Return the (x, y) coordinate for the center point of the cell that contains the specified text.  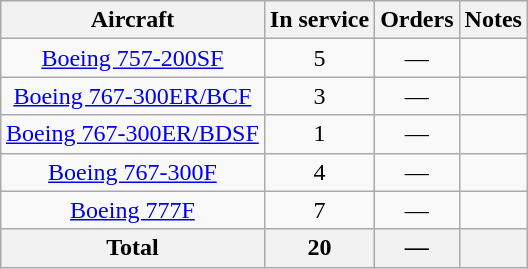
Boeing 767-300ER/BDSF (133, 134)
In service (319, 20)
Boeing 757-200SF (133, 58)
Notes (493, 20)
1 (319, 134)
Aircraft (133, 20)
Boeing 777F (133, 210)
5 (319, 58)
7 (319, 210)
Total (133, 248)
Boeing 767-300F (133, 172)
4 (319, 172)
Boeing 767-300ER/BCF (133, 96)
3 (319, 96)
20 (319, 248)
Orders (417, 20)
